Return the [X, Y] coordinate for the center point of the cell that contains the specified text.  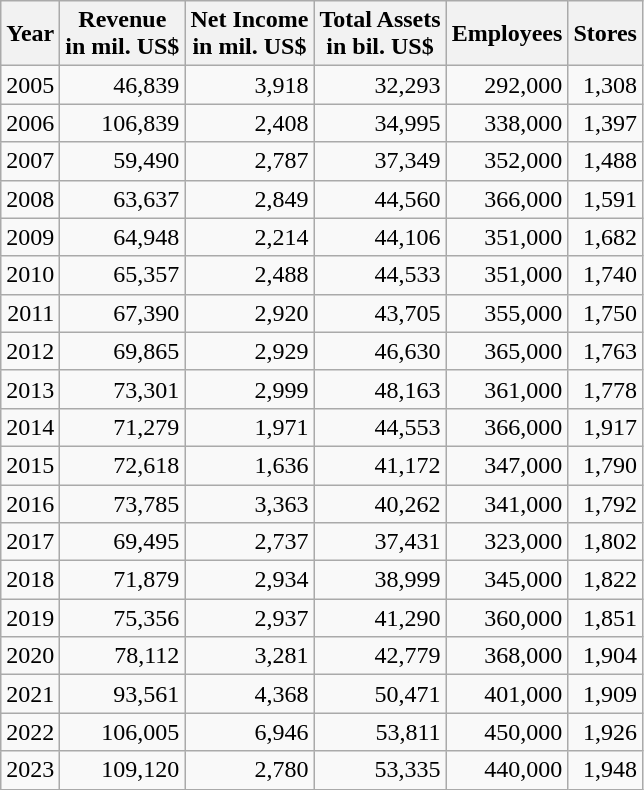
43,705 [380, 313]
2,488 [250, 275]
2014 [30, 427]
71,279 [122, 427]
2,934 [250, 580]
59,490 [122, 161]
2011 [30, 313]
40,262 [380, 503]
352,000 [507, 161]
1,851 [606, 618]
67,390 [122, 313]
2,787 [250, 161]
65,357 [122, 275]
2,929 [250, 351]
2019 [30, 618]
2015 [30, 465]
2005 [30, 85]
6,946 [250, 732]
Revenuein mil. US$ [122, 34]
2018 [30, 580]
2,408 [250, 123]
1,308 [606, 85]
72,618 [122, 465]
2008 [30, 199]
1,802 [606, 542]
2,780 [250, 770]
1,917 [606, 427]
1,790 [606, 465]
401,000 [507, 694]
63,637 [122, 199]
32,293 [380, 85]
365,000 [507, 351]
42,779 [380, 656]
37,349 [380, 161]
Total Assetsin bil. US$ [380, 34]
44,553 [380, 427]
1,909 [606, 694]
46,630 [380, 351]
368,000 [507, 656]
1,904 [606, 656]
2023 [30, 770]
1,778 [606, 389]
53,335 [380, 770]
38,999 [380, 580]
46,839 [122, 85]
Stores [606, 34]
53,811 [380, 732]
1,948 [606, 770]
2017 [30, 542]
2,737 [250, 542]
292,000 [507, 85]
2022 [30, 732]
37,431 [380, 542]
2009 [30, 237]
2,937 [250, 618]
75,356 [122, 618]
1,792 [606, 503]
1,397 [606, 123]
106,839 [122, 123]
Employees [507, 34]
323,000 [507, 542]
50,471 [380, 694]
2007 [30, 161]
360,000 [507, 618]
44,560 [380, 199]
1,488 [606, 161]
1,763 [606, 351]
1,636 [250, 465]
2012 [30, 351]
Year [30, 34]
2021 [30, 694]
1,971 [250, 427]
34,995 [380, 123]
41,290 [380, 618]
44,106 [380, 237]
73,301 [122, 389]
1,822 [606, 580]
1,926 [606, 732]
338,000 [507, 123]
1,591 [606, 199]
3,281 [250, 656]
2010 [30, 275]
71,879 [122, 580]
2,999 [250, 389]
69,495 [122, 542]
361,000 [507, 389]
2,214 [250, 237]
64,948 [122, 237]
73,785 [122, 503]
2013 [30, 389]
3,918 [250, 85]
355,000 [507, 313]
345,000 [507, 580]
2,849 [250, 199]
347,000 [507, 465]
4,368 [250, 694]
2006 [30, 123]
440,000 [507, 770]
1,682 [606, 237]
1,740 [606, 275]
2020 [30, 656]
93,561 [122, 694]
41,172 [380, 465]
1,750 [606, 313]
3,363 [250, 503]
2,920 [250, 313]
48,163 [380, 389]
Net Incomein mil. US$ [250, 34]
69,865 [122, 351]
341,000 [507, 503]
2016 [30, 503]
450,000 [507, 732]
44,533 [380, 275]
109,120 [122, 770]
78,112 [122, 656]
106,005 [122, 732]
